Identify which cell holds the provided text, then report its (x, y) central coordinate. 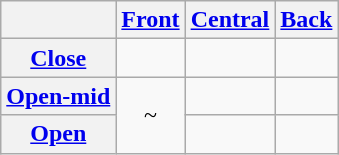
Front (150, 20)
Close (58, 58)
Open (58, 134)
Back (306, 20)
~ (150, 115)
Open-mid (58, 96)
Central (230, 20)
